Return (x, y) of the center of cell containing provided text 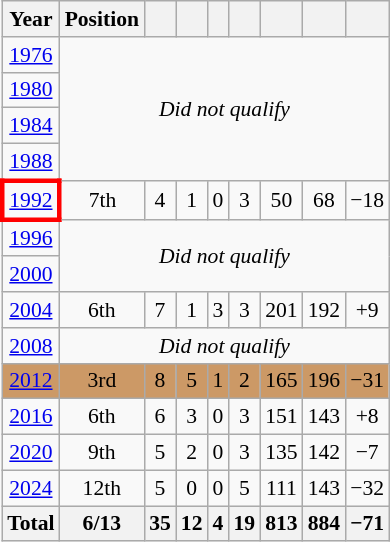
201 (282, 310)
12th (102, 488)
+8 (367, 417)
Position (102, 19)
−7 (367, 453)
8 (160, 381)
884 (324, 524)
2012 (30, 381)
1988 (30, 162)
7th (102, 200)
12 (192, 524)
7 (160, 310)
1980 (30, 90)
−31 (367, 381)
1992 (30, 200)
19 (244, 524)
813 (282, 524)
2020 (30, 453)
+9 (367, 310)
192 (324, 310)
−32 (367, 488)
6/13 (102, 524)
3rd (102, 381)
Total (30, 524)
−18 (367, 200)
1984 (30, 126)
50 (282, 200)
151 (282, 417)
142 (324, 453)
2024 (30, 488)
2016 (30, 417)
9th (102, 453)
Year (30, 19)
2000 (30, 275)
2008 (30, 346)
2004 (30, 310)
196 (324, 381)
1976 (30, 55)
−71 (367, 524)
1996 (30, 238)
35 (160, 524)
111 (282, 488)
135 (282, 453)
68 (324, 200)
165 (282, 381)
6 (160, 417)
